From the cell containing the given text, extract its center point as [X, Y] coordinate. 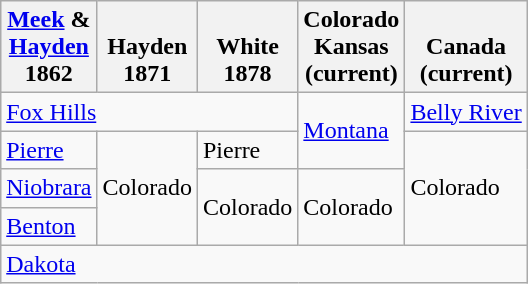
Hayden1871 [147, 47]
Dakota [264, 264]
ColoradoKansas(current) [352, 47]
Meek &Hayden1862 [49, 47]
Niobrara [49, 188]
White1878 [247, 47]
Benton [49, 226]
Canada(current) [466, 47]
Montana [352, 131]
Belly River [466, 112]
Fox Hills [150, 112]
